Return (X, Y) of the center of cell containing provided text 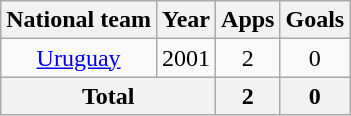
Apps (248, 20)
National team (79, 20)
Goals (315, 20)
2001 (186, 58)
Uruguay (79, 58)
Year (186, 20)
Total (108, 96)
